Return (X, Y) of the center of cell containing provided text 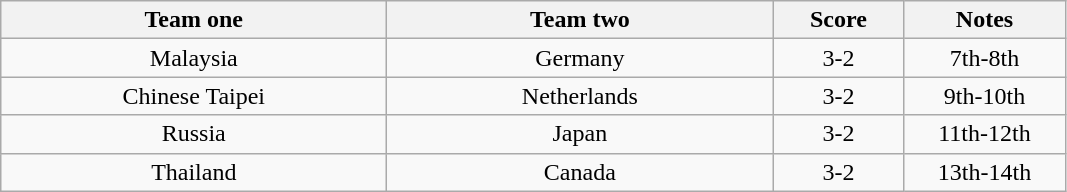
Team two (580, 20)
Germany (580, 58)
Canada (580, 172)
Russia (194, 134)
9th-10th (984, 96)
Netherlands (580, 96)
Thailand (194, 172)
7th-8th (984, 58)
Score (838, 20)
Malaysia (194, 58)
13th-14th (984, 172)
Japan (580, 134)
Team one (194, 20)
11th-12th (984, 134)
Notes (984, 20)
Chinese Taipei (194, 96)
